Output the [X, Y] coordinate of the center of the cell containing the given text.  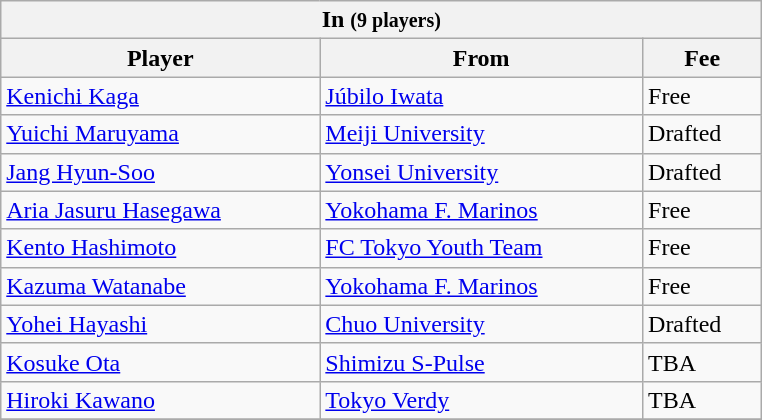
Kazuma Watanabe [160, 286]
Yonsei University [482, 172]
Hiroki Kawano [160, 400]
FC Tokyo Youth Team [482, 248]
Meiji University [482, 134]
Kento Hashimoto [160, 248]
Player [160, 58]
Jang Hyun-Soo [160, 172]
Fee [702, 58]
Yohei Hayashi [160, 324]
Yuichi Maruyama [160, 134]
Kenichi Kaga [160, 96]
Shimizu S-Pulse [482, 362]
Júbilo Iwata [482, 96]
Tokyo Verdy [482, 400]
Chuo University [482, 324]
Aria Jasuru Hasegawa [160, 210]
Kosuke Ota [160, 362]
In (9 players) [382, 20]
From [482, 58]
